Scan for the cell matching the given text and deliver its [x, y] coordinate at center. 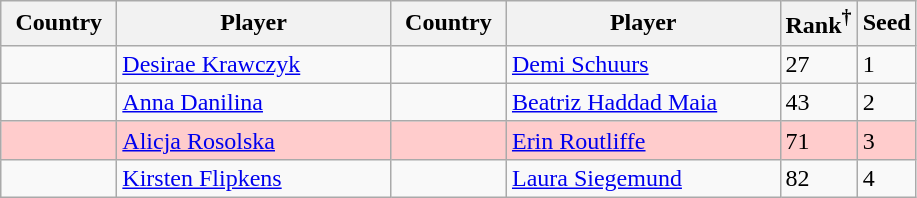
82 [818, 178]
Anna Danilina [254, 102]
2 [886, 102]
Laura Siegemund [643, 178]
Beatriz Haddad Maia [643, 102]
Alicja Rosolska [254, 140]
Desirae Krawczyk [254, 64]
Kirsten Flipkens [254, 178]
27 [818, 64]
43 [818, 102]
Erin Routliffe [643, 140]
71 [818, 140]
1 [886, 64]
3 [886, 140]
Seed [886, 24]
Demi Schuurs [643, 64]
4 [886, 178]
Rank† [818, 24]
